Identify which cell holds the provided text, then report its [x, y] central coordinate. 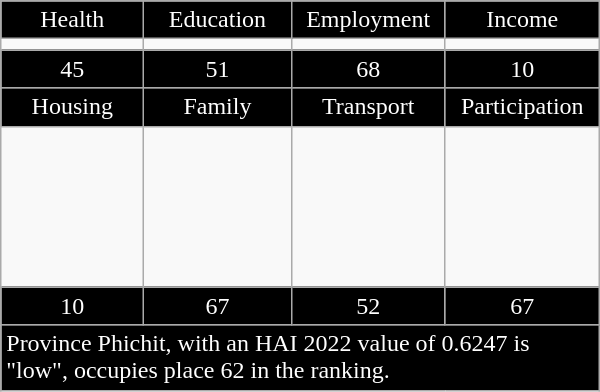
Income [522, 20]
Education [218, 20]
51 [218, 69]
52 [368, 306]
Family [218, 107]
Province Phichit, with an HAI 2022 value of 0.6247 is "low", occupies place 62 in the ranking. [300, 358]
Employment [368, 20]
Health [72, 20]
68 [368, 69]
Housing [72, 107]
Transport [368, 107]
Participation [522, 107]
45 [72, 69]
